Detect which cell encompasses the target text, then output its (X, Y) center coordinate. 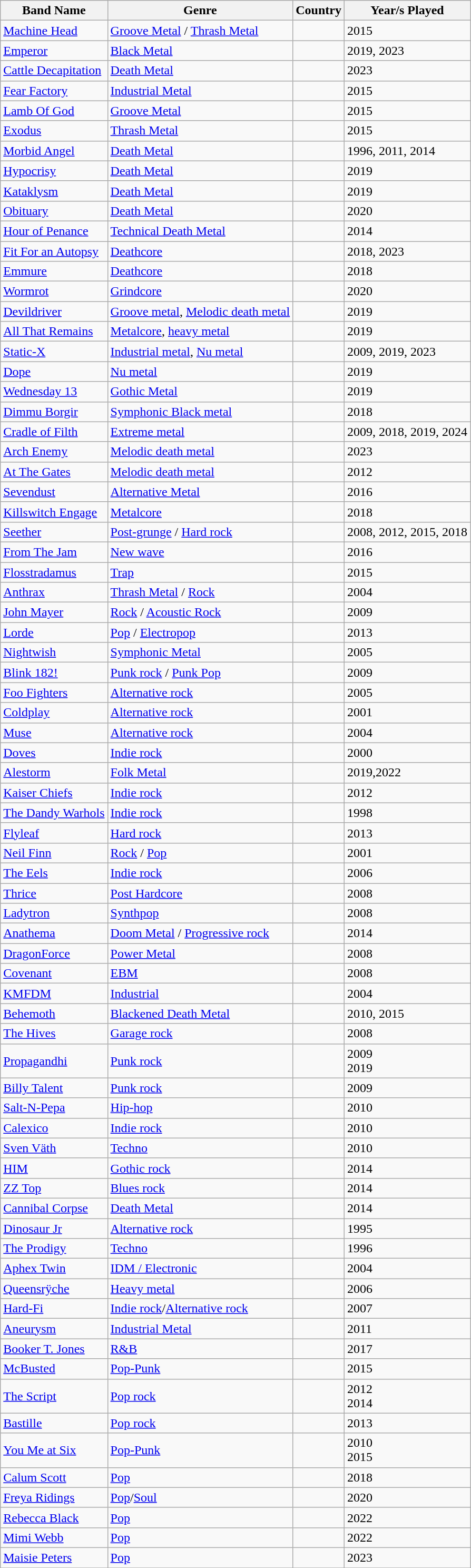
Emmure (54, 271)
Cannibal Corpse (54, 1208)
Groove Metal (200, 111)
Grindcore (200, 291)
Trap (200, 572)
Sven Väth (54, 1148)
Symphonic Black metal (200, 412)
2008, 2012, 2015, 2018 (407, 532)
Thrice (54, 893)
McBusted (54, 1369)
Lamb Of God (54, 111)
Freya Ridings (54, 1497)
Hypocrisy (54, 171)
At The Gates (54, 472)
Pop / Electropop (200, 632)
20102015 (407, 1450)
2000 (407, 753)
Anathema (54, 933)
Aphex Twin (54, 1269)
Blackened Death Metal (200, 1014)
Blink 182! (54, 673)
2017 (407, 1349)
Wormrot (54, 291)
The Prodigy (54, 1249)
2007 (407, 1309)
2019,2022 (407, 773)
Dimmu Borgir (54, 412)
2009, 2018, 2019, 2024 (407, 432)
Alternative Metal (200, 492)
Sevendust (54, 492)
The Dandy Warhols (54, 813)
The Hives (54, 1034)
Country (319, 11)
Groove Metal / Thrash Metal (200, 31)
Booker T. Jones (54, 1349)
Hip-hop (200, 1108)
All That Remains (54, 332)
20122014 (407, 1396)
John Mayer (54, 612)
Calexico (54, 1128)
Exodus (54, 131)
Fit For an Autopsy (54, 251)
Thrash Metal (200, 131)
Kataklysm (54, 191)
Nu metal (200, 372)
Devildriver (54, 311)
Technical Death Metal (200, 231)
Billy Talent (54, 1088)
HIM (54, 1168)
Dope (54, 372)
Cattle Decapitation (54, 71)
Maisie Peters (54, 1557)
Blues rock (200, 1188)
Queensrÿche (54, 1289)
Gothic Metal (200, 392)
20092019 (407, 1060)
Hour of Penance (54, 231)
Industrial (200, 994)
The Eels (54, 873)
1995 (407, 1229)
Foo Fighters (54, 693)
DragonForce (54, 953)
Doom Metal / Progressive rock (200, 933)
Rebecca Black (54, 1517)
R&B (200, 1349)
2009, 2019, 2023 (407, 352)
Extreme metal (200, 432)
Covenant (54, 973)
Folk Metal (200, 773)
Rock / Pop (200, 853)
Coldplay (54, 713)
Hard-Fi (54, 1309)
Mimi Webb (54, 1537)
2011 (407, 1329)
Post-grunge / Hard rock (200, 532)
Fear Factory (54, 91)
Ladytron (54, 913)
Cradle of Filth (54, 432)
Garage rock (200, 1034)
Punk rock / Punk Pop (200, 673)
Muse (54, 733)
Salt-N-Pepa (54, 1108)
Wednesday 13 (54, 392)
Synthpop (200, 913)
Arch Enemy (54, 452)
Genre (200, 11)
Post Hardcore (200, 893)
Obituary (54, 211)
Lorde (54, 632)
Kaiser Chiefs (54, 793)
Gothic rock (200, 1168)
Bastille (54, 1423)
Alestorm (54, 773)
The Script (54, 1396)
From The Jam (54, 552)
Black Metal (200, 51)
IDM / Electronic (200, 1269)
Metalcore, heavy metal (200, 332)
Dinosaur Jr (54, 1229)
2010, 2015 (407, 1014)
Seether (54, 532)
Neil Finn (54, 853)
Band Name (54, 11)
Anthrax (54, 592)
Doves (54, 753)
1996, 2011, 2014 (407, 151)
Year/s Played (407, 11)
Indie rock/Alternative rock (200, 1309)
Power Metal (200, 953)
Aneurysm (54, 1329)
Groove metal, Melodic death metal (200, 311)
You Me at Six (54, 1450)
Thrash Metal / Rock (200, 592)
Symphonic Metal (200, 652)
2018, 2023 (407, 251)
Rock / Acoustic Rock (200, 612)
Flosstradamus (54, 572)
Pop/Soul (200, 1497)
Calum Scott (54, 1477)
Nightwish (54, 652)
Static-X (54, 352)
Morbid Angel (54, 151)
2019, 2023 (407, 51)
New wave (200, 552)
1998 (407, 813)
Propagandhi (54, 1060)
Heavy metal (200, 1289)
Machine Head (54, 31)
Industrial metal, Nu metal (200, 352)
EBM (200, 973)
Killswitch Engage (54, 512)
ZZ Top (54, 1188)
Behemoth (54, 1014)
Flyleaf (54, 833)
1996 (407, 1249)
Metalcore (200, 512)
Hard rock (200, 833)
KMFDM (54, 994)
Emperor (54, 51)
